Output the (X, Y) coordinate of the center of the cell containing the given text.  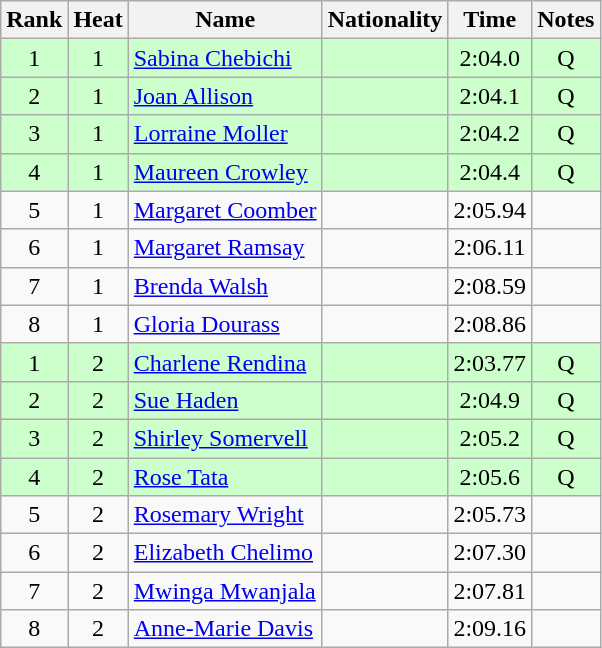
2:05.6 (490, 477)
Rank (34, 20)
Elizabeth Chelimo (225, 553)
2:05.2 (490, 438)
Nationality (385, 20)
Gloria Dourass (225, 324)
Heat (98, 20)
2:04.2 (490, 134)
2:08.59 (490, 286)
Anne-Marie Davis (225, 629)
Mwinga Mwanjala (225, 591)
Rosemary Wright (225, 515)
2:09.16 (490, 629)
2:05.73 (490, 515)
2:07.30 (490, 553)
Name (225, 20)
Brenda Walsh (225, 286)
2:07.81 (490, 591)
Rose Tata (225, 477)
2:04.9 (490, 400)
Time (490, 20)
2:06.11 (490, 248)
Shirley Somervell (225, 438)
Joan Allison (225, 96)
Sabina Chebichi (225, 58)
2:04.1 (490, 96)
Sue Haden (225, 400)
Lorraine Moller (225, 134)
2:05.94 (490, 210)
Charlene Rendina (225, 362)
2:04.4 (490, 172)
2:03.77 (490, 362)
Notes (566, 20)
Margaret Coomber (225, 210)
Maureen Crowley (225, 172)
2:08.86 (490, 324)
2:04.0 (490, 58)
Margaret Ramsay (225, 248)
